Determine the (x, y) coordinate at the center of the cell enclosing the given text.  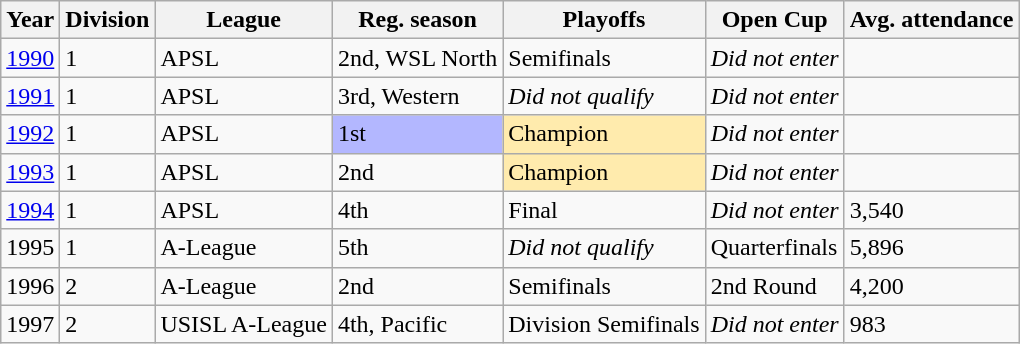
4,200 (932, 286)
1990 (30, 58)
5th (417, 248)
Division (108, 20)
Division Semifinals (604, 324)
5,896 (932, 248)
2nd, WSL North (417, 58)
1st (417, 134)
1995 (30, 248)
2nd Round (774, 286)
Avg. attendance (932, 20)
4th, Pacific (417, 324)
3rd, Western (417, 96)
Playoffs (604, 20)
4th (417, 210)
983 (932, 324)
1993 (30, 172)
1994 (30, 210)
Quarterfinals (774, 248)
Reg. season (417, 20)
Open Cup (774, 20)
1991 (30, 96)
1992 (30, 134)
1996 (30, 286)
1997 (30, 324)
Final (604, 210)
USISL A-League (244, 324)
Year (30, 20)
League (244, 20)
3,540 (932, 210)
